Provide the [X, Y] coordinate of the cell's center where the given text is located.  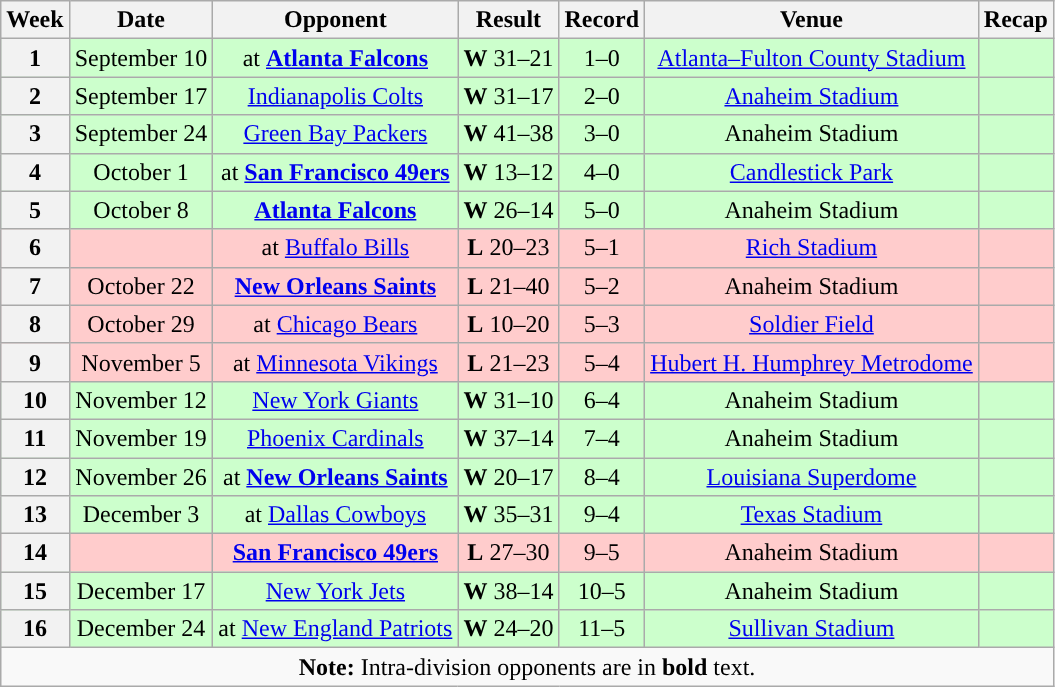
5–4 [602, 362]
at San Francisco 49ers [336, 172]
10 [35, 400]
Atlanta–Fulton County Stadium [812, 58]
Hubert H. Humphrey Metrodome [812, 362]
Phoenix Cardinals [336, 438]
Note: Intra-division opponents are in bold text. [528, 667]
Atlanta Falcons [336, 210]
11 [35, 438]
Week [35, 20]
Soldier Field [812, 324]
L 10–20 [508, 324]
W 37–14 [508, 438]
Sullivan Stadium [812, 629]
4 [35, 172]
7 [35, 286]
3–0 [602, 134]
October 1 [141, 172]
L 21–23 [508, 362]
15 [35, 591]
2 [35, 96]
5–2 [602, 286]
9–4 [602, 515]
3 [35, 134]
W 26–14 [508, 210]
11–5 [602, 629]
Indianapolis Colts [336, 96]
Opponent [336, 20]
New York Jets [336, 591]
November 26 [141, 477]
1–0 [602, 58]
November 12 [141, 400]
Texas Stadium [812, 515]
5 [35, 210]
14 [35, 553]
6 [35, 248]
W 20–17 [508, 477]
L 20–23 [508, 248]
December 17 [141, 591]
at New Orleans Saints [336, 477]
October 22 [141, 286]
September 10 [141, 58]
October 29 [141, 324]
2–0 [602, 96]
Candlestick Park [812, 172]
7–4 [602, 438]
October 8 [141, 210]
16 [35, 629]
Rich Stadium [812, 248]
at Chicago Bears [336, 324]
Green Bay Packers [336, 134]
September 17 [141, 96]
5–1 [602, 248]
W 13–12 [508, 172]
13 [35, 515]
at Dallas Cowboys [336, 515]
Result [508, 20]
December 24 [141, 629]
Venue [812, 20]
at Minnesota Vikings [336, 362]
New Orleans Saints [336, 286]
W 31–21 [508, 58]
Louisiana Superdome [812, 477]
L 21–40 [508, 286]
W 31–17 [508, 96]
W 38–14 [508, 591]
Record [602, 20]
November 19 [141, 438]
at Buffalo Bills [336, 248]
at New England Patriots [336, 629]
4–0 [602, 172]
W 31–10 [508, 400]
L 27–30 [508, 553]
September 24 [141, 134]
Date [141, 20]
December 3 [141, 515]
W 24–20 [508, 629]
9 [35, 362]
1 [35, 58]
10–5 [602, 591]
12 [35, 477]
November 5 [141, 362]
5–0 [602, 210]
San Francisco 49ers [336, 553]
at Atlanta Falcons [336, 58]
Recap [1016, 20]
9–5 [602, 553]
W 41–38 [508, 134]
New York Giants [336, 400]
W 35–31 [508, 515]
8 [35, 324]
8–4 [602, 477]
6–4 [602, 400]
5–3 [602, 324]
